Detect which cell encompasses the target text, then output its [X, Y] center coordinate. 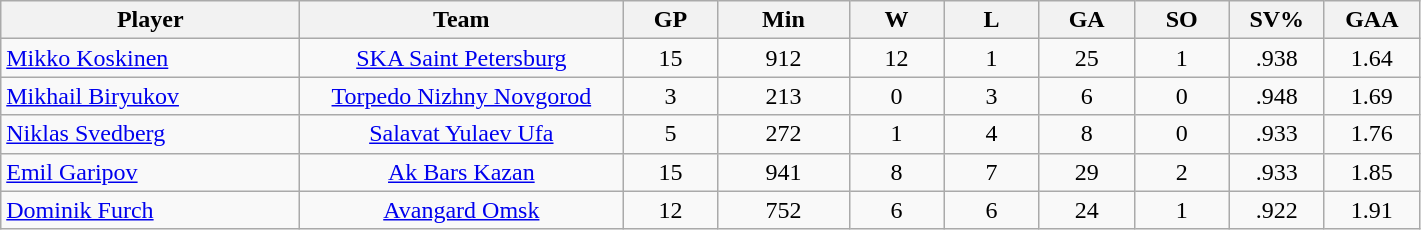
5 [670, 134]
2 [1182, 172]
7 [992, 172]
Mikhail Biryukov [150, 96]
.938 [1276, 58]
1.76 [1372, 134]
941 [784, 172]
Avangard Omsk [462, 210]
GP [670, 20]
272 [784, 134]
1.91 [1372, 210]
Salavat Yulaev Ufa [462, 134]
Emil Garipov [150, 172]
Ak Bars Kazan [462, 172]
213 [784, 96]
1.64 [1372, 58]
GA [1086, 20]
912 [784, 58]
L [992, 20]
1.69 [1372, 96]
W [896, 20]
SKA Saint Petersburg [462, 58]
.922 [1276, 210]
Min [784, 20]
Dominik Furch [150, 210]
.948 [1276, 96]
Player [150, 20]
29 [1086, 172]
GAA [1372, 20]
25 [1086, 58]
24 [1086, 210]
SV% [1276, 20]
Team [462, 20]
Torpedo Nizhny Novgorod [462, 96]
752 [784, 210]
Niklas Svedberg [150, 134]
1.85 [1372, 172]
SO [1182, 20]
Mikko Koskinen [150, 58]
4 [992, 134]
